Find where the given text appears and provide that cell's center as [x, y] coordinate. 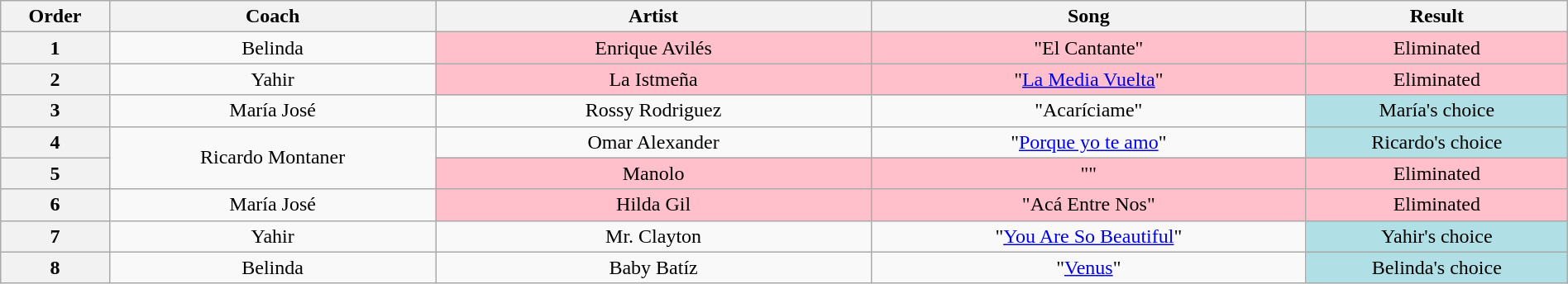
Enrique Avilés [653, 48]
"" [1088, 173]
"You Are So Beautiful" [1088, 236]
4 [55, 142]
"Acá Entre Nos" [1088, 205]
Ricardo Montaner [273, 158]
Result [1437, 17]
Coach [273, 17]
Baby Batíz [653, 267]
5 [55, 173]
"El Cantante" [1088, 48]
2 [55, 79]
3 [55, 111]
La Istmeña [653, 79]
"Acaríciame" [1088, 111]
6 [55, 205]
Song [1088, 17]
"Porque yo te amo" [1088, 142]
Manolo [653, 173]
Ricardo's choice [1437, 142]
Yahir's choice [1437, 236]
"Venus" [1088, 267]
Hilda Gil [653, 205]
8 [55, 267]
"La Media Vuelta" [1088, 79]
1 [55, 48]
Order [55, 17]
Belinda's choice [1437, 267]
Mr. Clayton [653, 236]
Rossy Rodriguez [653, 111]
Omar Alexander [653, 142]
María's choice [1437, 111]
Artist [653, 17]
7 [55, 236]
